Determine the [x, y] coordinate at the center of the cell enclosing the given text.  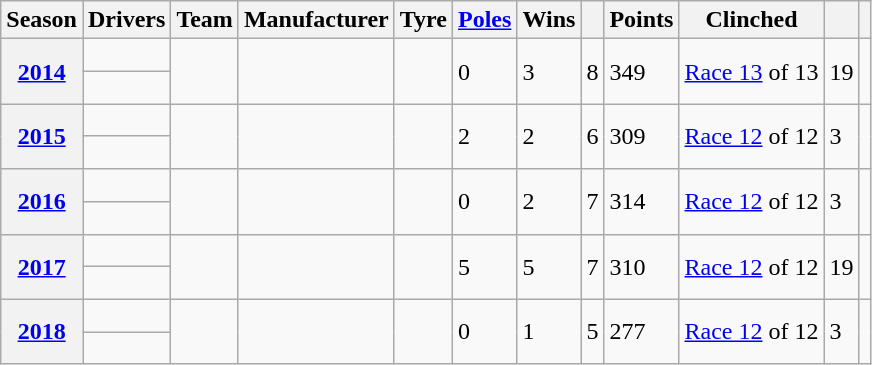
Team [205, 20]
Points [642, 20]
Drivers [126, 20]
Tyre [423, 20]
2015 [42, 136]
1 [549, 332]
2017 [42, 266]
2018 [42, 332]
349 [642, 72]
Wins [549, 20]
Season [42, 20]
8 [592, 72]
Manufacturer [316, 20]
Poles [484, 20]
Race 13 of 13 [752, 72]
Clinched [752, 20]
2016 [42, 202]
6 [592, 136]
309 [642, 136]
2014 [42, 72]
314 [642, 202]
277 [642, 332]
310 [642, 266]
